Detect which cell encompasses the target text, then output its [X, Y] center coordinate. 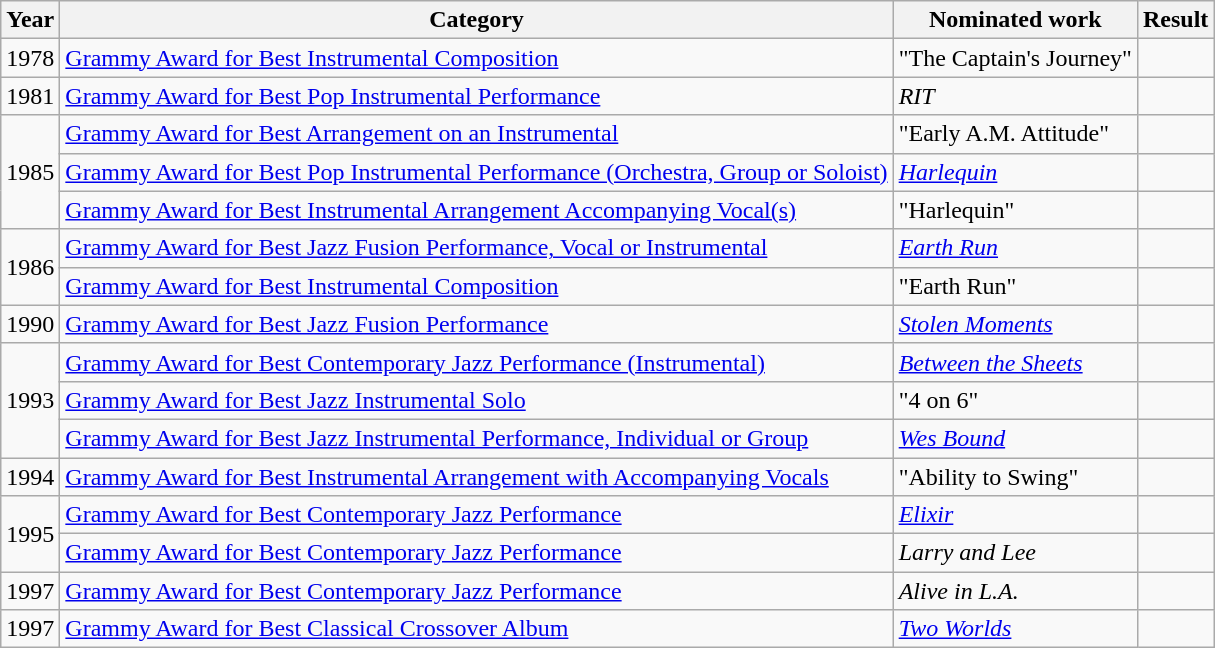
Earth Run [1015, 248]
Result [1175, 20]
Grammy Award for Best Pop Instrumental Performance (Orchestra, Group or Soloist) [476, 172]
"4 on 6" [1015, 400]
1993 [30, 400]
Harlequin [1015, 172]
"Early A.M. Attitude" [1015, 134]
1985 [30, 172]
Grammy Award for Best Classical Crossover Album [476, 629]
1990 [30, 324]
Nominated work [1015, 20]
"Harlequin" [1015, 210]
Grammy Award for Best Jazz Fusion Performance [476, 324]
Between the Sheets [1015, 362]
Grammy Award for Best Jazz Instrumental Performance, Individual or Group [476, 438]
Alive in L.A. [1015, 591]
Grammy Award for Best Jazz Fusion Performance, Vocal or Instrumental [476, 248]
Elixir [1015, 515]
Grammy Award for Best Instrumental Arrangement with Accompanying Vocals [476, 477]
"Ability to Swing" [1015, 477]
Wes Bound [1015, 438]
Larry and Lee [1015, 553]
Grammy Award for Best Pop Instrumental Performance [476, 96]
"Earth Run" [1015, 286]
Year [30, 20]
Grammy Award for Best Arrangement on an Instrumental [476, 134]
"The Captain's Journey" [1015, 58]
1986 [30, 267]
Category [476, 20]
Grammy Award for Best Contemporary Jazz Performance (Instrumental) [476, 362]
Grammy Award for Best Instrumental Arrangement Accompanying Vocal(s) [476, 210]
Stolen Moments [1015, 324]
1995 [30, 534]
Grammy Award for Best Jazz Instrumental Solo [476, 400]
1994 [30, 477]
RIT [1015, 96]
1981 [30, 96]
Two Worlds [1015, 629]
1978 [30, 58]
